Scan for the cell matching the given text and deliver its [x, y] coordinate at center. 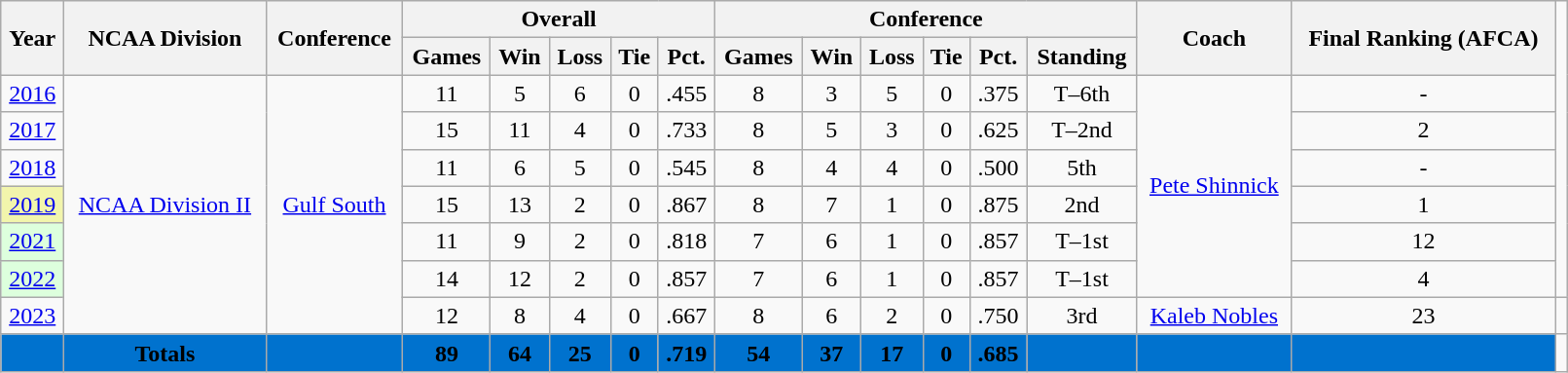
37 [831, 353]
.685 [998, 353]
.667 [686, 316]
13 [520, 205]
14 [447, 279]
23 [1423, 316]
NCAA Division [165, 38]
Final Ranking (AFCA) [1423, 38]
9 [520, 242]
3rd [1082, 316]
Year [33, 38]
Overall [559, 19]
2021 [33, 242]
64 [520, 353]
2016 [33, 93]
NCAA Division II [165, 205]
.375 [998, 93]
.733 [686, 131]
17 [892, 353]
Standing [1082, 56]
.500 [998, 168]
.455 [686, 93]
T–2nd [1082, 131]
Totals [165, 353]
Kaleb Nobles [1214, 316]
2019 [33, 205]
.719 [686, 353]
.867 [686, 205]
.750 [998, 316]
2018 [33, 168]
Gulf South [335, 205]
2023 [33, 316]
2022 [33, 279]
25 [580, 353]
.818 [686, 242]
89 [447, 353]
.625 [998, 131]
54 [758, 353]
5th [1082, 168]
2nd [1082, 205]
Coach [1214, 38]
.545 [686, 168]
Pete Shinnick [1214, 186]
2017 [33, 131]
T–6th [1082, 93]
.875 [998, 205]
